Detect which cell encompasses the target text, then output its [x, y] center coordinate. 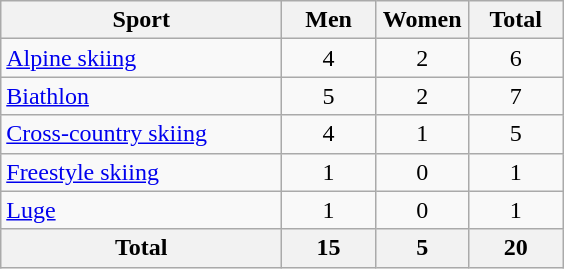
20 [516, 248]
Sport [142, 20]
Freestyle skiing [142, 172]
Biathlon [142, 96]
Women [422, 20]
15 [329, 248]
6 [516, 58]
Alpine skiing [142, 58]
Cross-country skiing [142, 134]
Men [329, 20]
7 [516, 96]
Luge [142, 210]
